Capture the cell that displays the provided text and extract its (x, y) central coordinate. 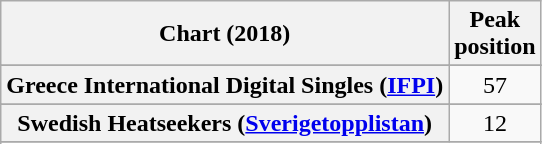
Swedish Heatseekers (Sverigetopplistan) (225, 123)
Peakposition (495, 34)
Chart (2018) (225, 34)
57 (495, 85)
Greece International Digital Singles (IFPI) (225, 85)
12 (495, 123)
